Return the [x, y] coordinate for the center point of the cell that contains the specified text.  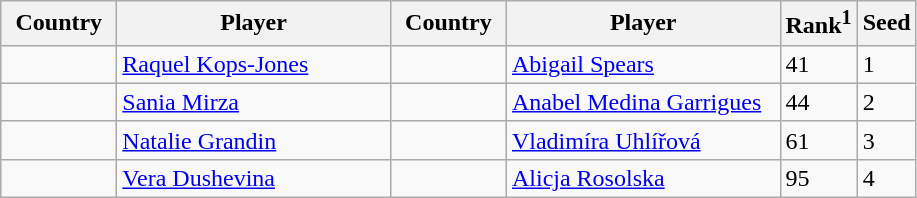
Raquel Kops-Jones [254, 64]
Natalie Grandin [254, 140]
Rank1 [818, 24]
2 [886, 102]
61 [818, 140]
95 [818, 178]
Vladimíra Uhlířová [643, 140]
4 [886, 178]
3 [886, 140]
Abigail Spears [643, 64]
Seed [886, 24]
Vera Dushevina [254, 178]
44 [818, 102]
1 [886, 64]
Alicja Rosolska [643, 178]
Anabel Medina Garrigues [643, 102]
Sania Mirza [254, 102]
41 [818, 64]
